Return (X, Y) of the center of cell containing provided text 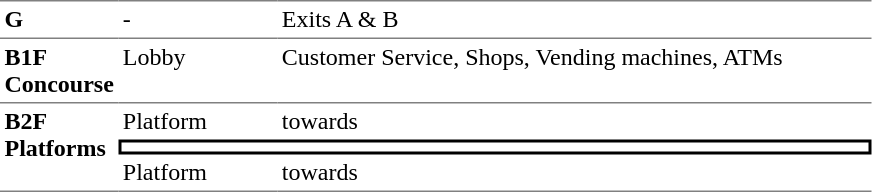
B1FConcourse (59, 71)
- (198, 19)
B2FPlatforms (59, 148)
Lobby (198, 71)
G (59, 19)
Customer Service, Shops, Vending machines, ATMs (574, 71)
Exits A & B (574, 19)
